Find where the given text appears and provide that cell's center as (X, Y) coordinate. 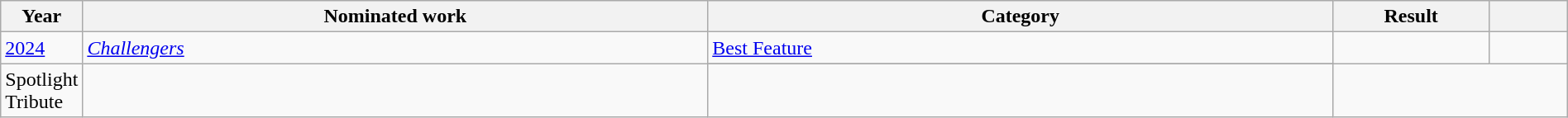
Year (41, 17)
Nominated work (395, 17)
Challengers (395, 48)
Result (1411, 17)
Best Feature (1021, 48)
2024 (41, 48)
Spotlight Tribute (41, 91)
Category (1021, 17)
